Extract the (X, Y) coordinate from the center of the cell holding the provided text.  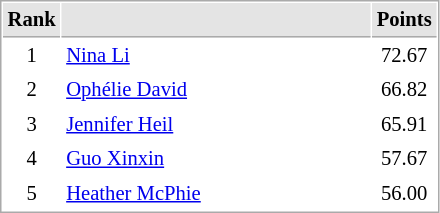
4 (32, 158)
65.91 (404, 124)
Guo Xinxin (216, 158)
Jennifer Heil (216, 124)
Nina Li (216, 56)
72.67 (404, 56)
Heather McPhie (216, 194)
3 (32, 124)
Points (404, 20)
5 (32, 194)
Rank (32, 20)
2 (32, 90)
66.82 (404, 90)
1 (32, 56)
57.67 (404, 158)
56.00 (404, 194)
Ophélie David (216, 90)
